Detect which cell encompasses the target text, then output its (X, Y) center coordinate. 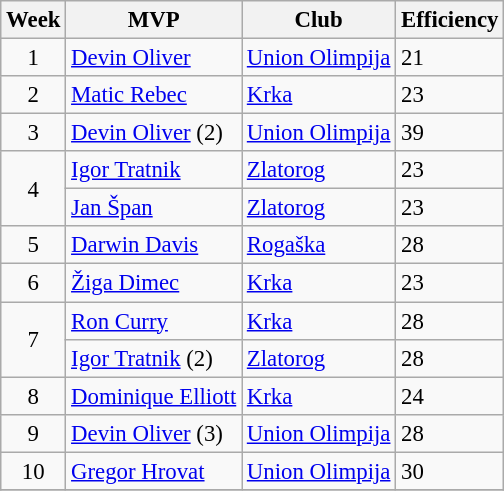
Gregor Hrovat (154, 471)
Week (34, 20)
Darwin Davis (154, 245)
Jan Špan (154, 208)
2 (34, 95)
Matic Rebec (154, 95)
39 (450, 133)
Devin Oliver (2) (154, 133)
9 (34, 433)
Devin Oliver (154, 58)
Dominique Elliott (154, 396)
3 (34, 133)
24 (450, 396)
Rogaška (319, 245)
21 (450, 58)
Devin Oliver (3) (154, 433)
7 (34, 340)
10 (34, 471)
Club (319, 20)
Efficiency (450, 20)
30 (450, 471)
8 (34, 396)
Igor Tratnik (2) (154, 358)
MVP (154, 20)
Igor Tratnik (154, 170)
1 (34, 58)
5 (34, 245)
Žiga Dimec (154, 283)
4 (34, 188)
Ron Curry (154, 321)
6 (34, 283)
